Find where the given text appears and provide that cell's center as [X, Y] coordinate. 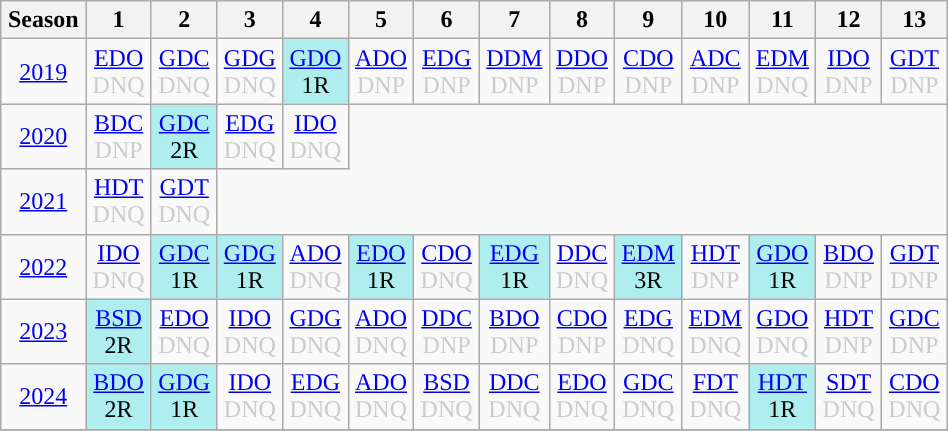
1 [119, 20]
2024 [44, 396]
ADODNP [381, 72]
GDC2R [184, 136]
9 [648, 20]
12 [849, 20]
HDTDNQ [119, 202]
3 [250, 20]
IDODNP [849, 72]
2021 [44, 202]
FDTDNQ [716, 396]
EDGDNP [447, 72]
GDTDNQ [184, 202]
2022 [44, 266]
EDG1R [514, 266]
HDT1R [782, 396]
2 [184, 20]
BDO2R [119, 396]
GDODNQ [782, 332]
SDTDNQ [849, 396]
DDMDNP [514, 72]
10 [716, 20]
EDM3R [648, 266]
2023 [44, 332]
BSDDNQ [447, 396]
BSD2R [119, 332]
13 [914, 20]
GDCDNP [914, 332]
DDODNP [582, 72]
ADCDNP [716, 72]
EDO1R [381, 266]
11 [782, 20]
5 [381, 20]
GDC1R [184, 266]
7 [514, 20]
2019 [44, 72]
2020 [44, 136]
8 [582, 20]
6 [447, 20]
BDCDNP [119, 136]
DDCDNP [447, 332]
Season [44, 20]
4 [316, 20]
